Find where the given text appears and provide that cell's center as (X, Y) coordinate. 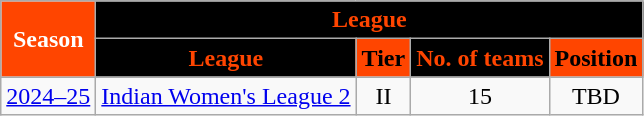
Tier (384, 58)
Position (596, 58)
Season (48, 39)
Indian Women's League 2 (226, 96)
15 (480, 96)
No. of teams (480, 58)
2024–25 (48, 96)
II (384, 96)
TBD (596, 96)
